Pinpoint the cell where the given text exists, returning its [x, y] midpoint coordinate. 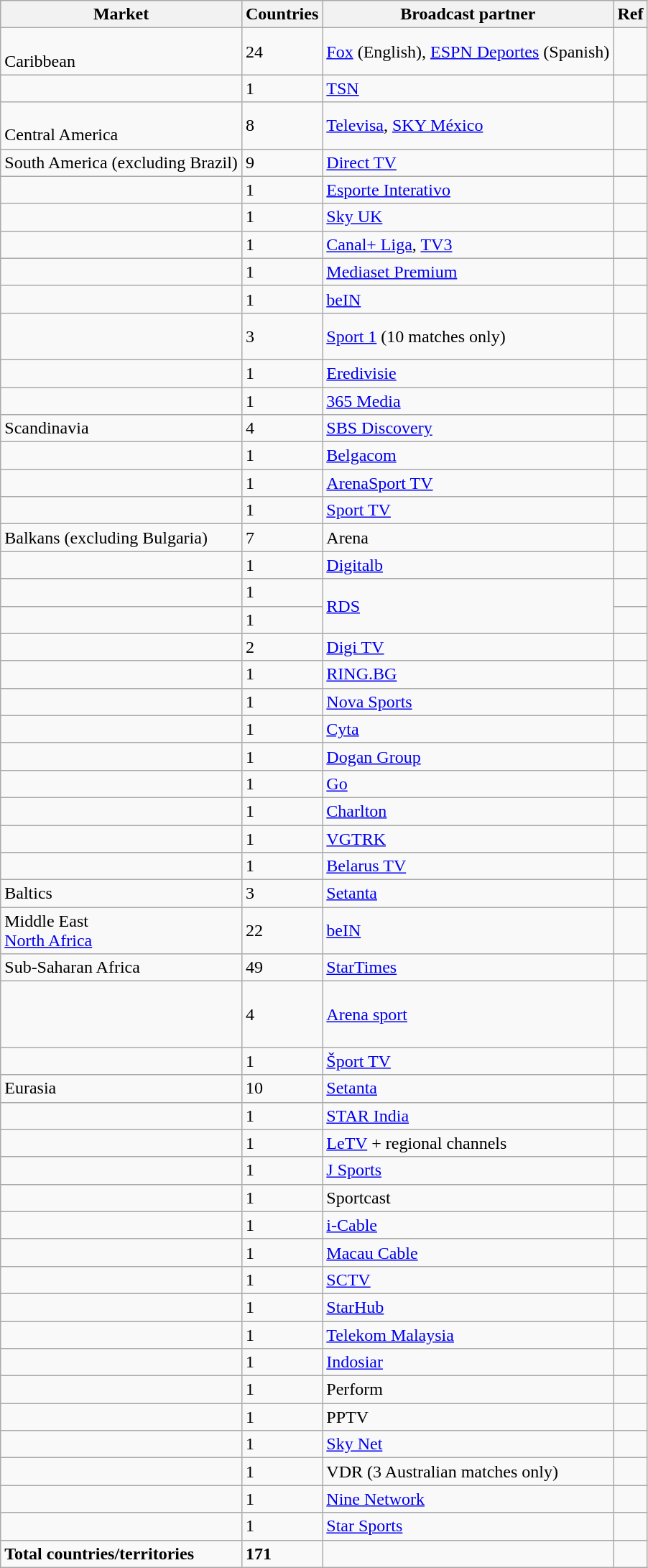
24 [282, 52]
LeTV + regional channels [468, 1143]
Direct TV [468, 162]
Countries [282, 14]
SBS Discovery [468, 428]
PPTV [468, 1417]
Cyta [468, 729]
Caribbean [121, 52]
Macau Cable [468, 1252]
Indosiar [468, 1362]
Dogan Group [468, 756]
Star Sports [468, 1526]
Sport TV [468, 510]
Canal+ Liga, TV3 [468, 244]
STAR India [468, 1116]
10 [282, 1088]
Perform [468, 1390]
Balkans (excluding Bulgaria) [121, 538]
ArenaSport TV [468, 483]
Eurasia [121, 1088]
VGTRK [468, 839]
Fox (English), ESPN Deportes (Spanish) [468, 52]
Baltics [121, 894]
49 [282, 968]
Market [121, 14]
Nine Network [468, 1499]
i-Cable [468, 1225]
Go [468, 784]
2 [282, 647]
Digitalb [468, 565]
9 [282, 162]
J Sports [468, 1170]
Broadcast partner [468, 14]
SCTV [468, 1280]
Total countries/territories [121, 1554]
Middle EastNorth Africa [121, 930]
Ref [631, 14]
StarHub [468, 1307]
Nova Sports [468, 702]
Sky Net [468, 1444]
22 [282, 930]
TSN [468, 88]
South America (excluding Brazil) [121, 162]
Scandinavia [121, 428]
Esporte Interativo [468, 190]
Sky UK [468, 217]
Telekom Malaysia [468, 1335]
Arena sport [468, 1014]
171 [282, 1554]
7 [282, 538]
Šport TV [468, 1061]
Sportcast [468, 1198]
Televisa, SKY México [468, 125]
8 [282, 125]
RING.BG [468, 674]
365 Media [468, 400]
Mediaset Premium [468, 272]
Digi TV [468, 647]
Sub-Saharan Africa [121, 968]
Sport 1 (10 matches only) [468, 336]
Charlton [468, 811]
Eredivisie [468, 373]
RDS [468, 606]
VDR (3 Australian matches only) [468, 1472]
Central America [121, 125]
Belarus TV [468, 866]
StarTimes [468, 968]
Belgacom [468, 456]
Arena [468, 538]
